Pinpoint the cell where the given text exists, returning its [x, y] midpoint coordinate. 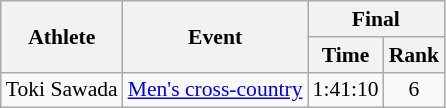
Athlete [62, 36]
1:41:10 [346, 90]
Final [376, 19]
Men's cross-country [216, 90]
Event [216, 36]
6 [414, 90]
Time [346, 55]
Rank [414, 55]
Toki Sawada [62, 90]
